Locate the cell with the specified text and output its (X, Y) center coordinate. 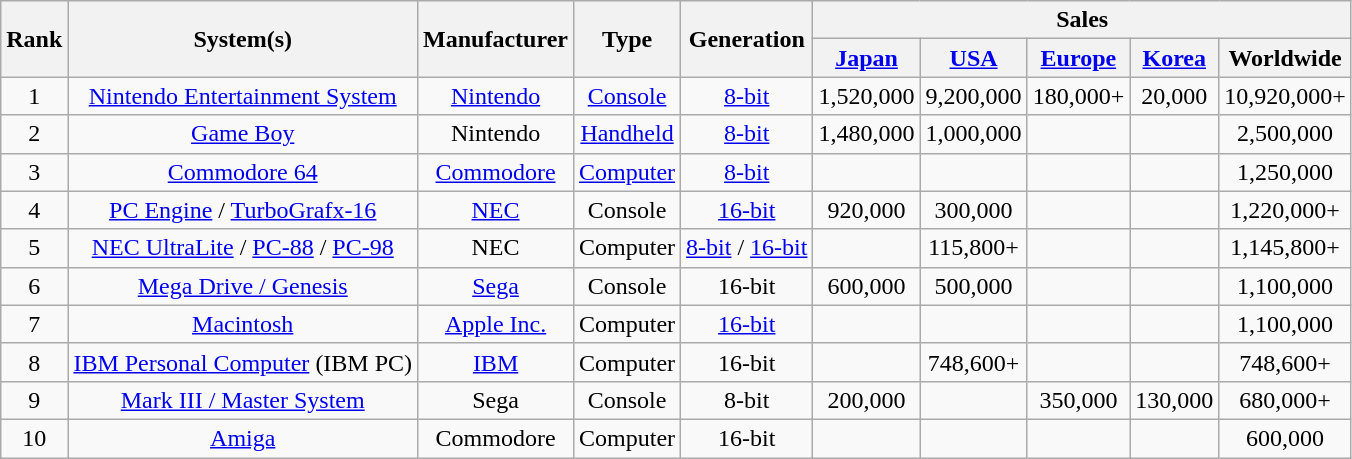
9 (34, 400)
680,000+ (1286, 400)
1,250,000 (1286, 172)
Commodore 64 (243, 172)
Game Boy (243, 134)
IBM (496, 362)
350,000 (1078, 400)
Europe (1078, 58)
10 (34, 438)
PC Engine / TurboGrafx-16 (243, 210)
Rank (34, 39)
8-bit / 16-bit (747, 248)
Worldwide (1286, 58)
NEC UltraLite / PC-88 / PC-98 (243, 248)
4 (34, 210)
1 (34, 96)
130,000 (1174, 400)
Amiga (243, 438)
2,500,000 (1286, 134)
7 (34, 324)
Macintosh (243, 324)
Sales (1082, 20)
20,000 (1174, 96)
2 (34, 134)
9,200,000 (974, 96)
920,000 (866, 210)
1,220,000+ (1286, 210)
Handheld (628, 134)
5 (34, 248)
Generation (747, 39)
115,800+ (974, 248)
Mark III / Master System (243, 400)
1,000,000 (974, 134)
500,000 (974, 286)
Manufacturer (496, 39)
Mega Drive / Genesis (243, 286)
IBM Personal Computer (IBM PC) (243, 362)
300,000 (974, 210)
3 (34, 172)
1,145,800+ (1286, 248)
USA (974, 58)
Apple Inc. (496, 324)
180,000+ (1078, 96)
8 (34, 362)
6 (34, 286)
Korea (1174, 58)
1,480,000 (866, 134)
200,000 (866, 400)
Type (628, 39)
10,920,000+ (1286, 96)
System(s) (243, 39)
Japan (866, 58)
Nintendo Entertainment System (243, 96)
1,520,000 (866, 96)
